Extract the [x, y] coordinate from the center of the cell holding the provided text.  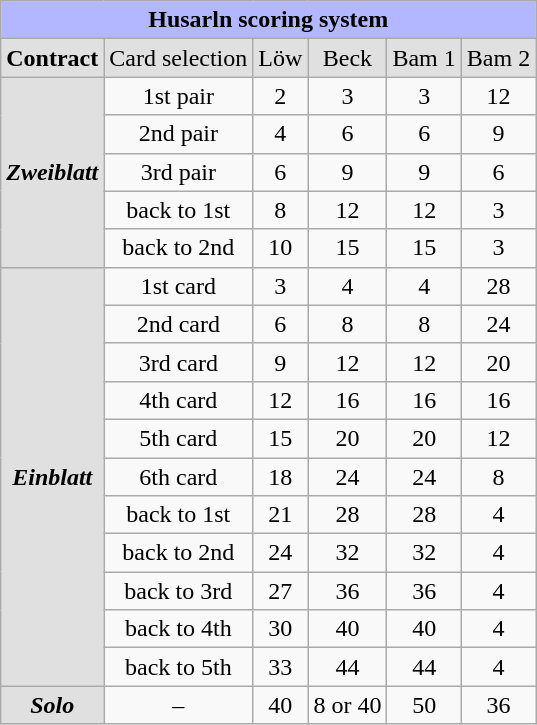
30 [280, 629]
1st card [178, 286]
10 [280, 248]
3rd card [178, 362]
back to 5th [178, 667]
Solo [52, 705]
– [178, 705]
33 [280, 667]
Bam 2 [498, 58]
4th card [178, 400]
Zweiblatt [52, 172]
2nd pair [178, 134]
5th card [178, 438]
21 [280, 515]
back to 4th [178, 629]
6th card [178, 477]
Beck [348, 58]
50 [424, 705]
Husarln scoring system [268, 20]
18 [280, 477]
8 or 40 [348, 705]
Contract [52, 58]
2 [280, 96]
1st pair [178, 96]
Bam 1 [424, 58]
Card selection [178, 58]
2nd card [178, 324]
Löw [280, 58]
back to 3rd [178, 591]
3rd pair [178, 172]
27 [280, 591]
Einblatt [52, 476]
